Scan for the cell matching the given text and deliver its [x, y] coordinate at center. 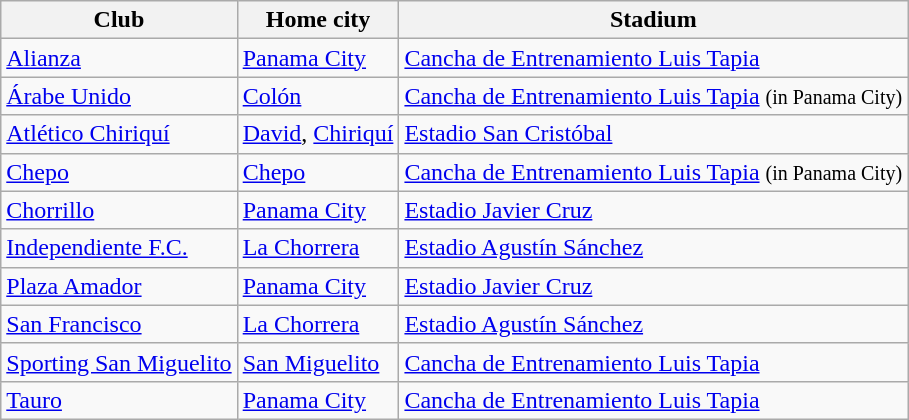
David, Chiriquí [318, 134]
San Miguelito [318, 362]
Alianza [119, 58]
Árabe Unido [119, 96]
Atlético Chiriquí [119, 134]
Sporting San Miguelito [119, 362]
Plaza Amador [119, 286]
San Francisco [119, 324]
Colón [318, 96]
Chorrillo [119, 210]
Home city [318, 20]
Club [119, 20]
Independiente F.C. [119, 248]
Estadio San Cristóbal [654, 134]
Tauro [119, 400]
Stadium [654, 20]
